Find where the given text appears and provide that cell's center as (x, y) coordinate. 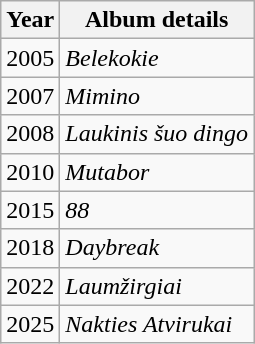
2025 (30, 324)
2015 (30, 210)
Album details (157, 20)
2008 (30, 134)
2010 (30, 172)
Daybreak (157, 248)
Laumžirgiai (157, 286)
2005 (30, 58)
Year (30, 20)
Nakties Atvirukai (157, 324)
88 (157, 210)
Mutabor (157, 172)
Mimino (157, 96)
Belekokie (157, 58)
Laukinis šuo dingo (157, 134)
2018 (30, 248)
2007 (30, 96)
2022 (30, 286)
